Find where the given text appears and provide that cell's center as [X, Y] coordinate. 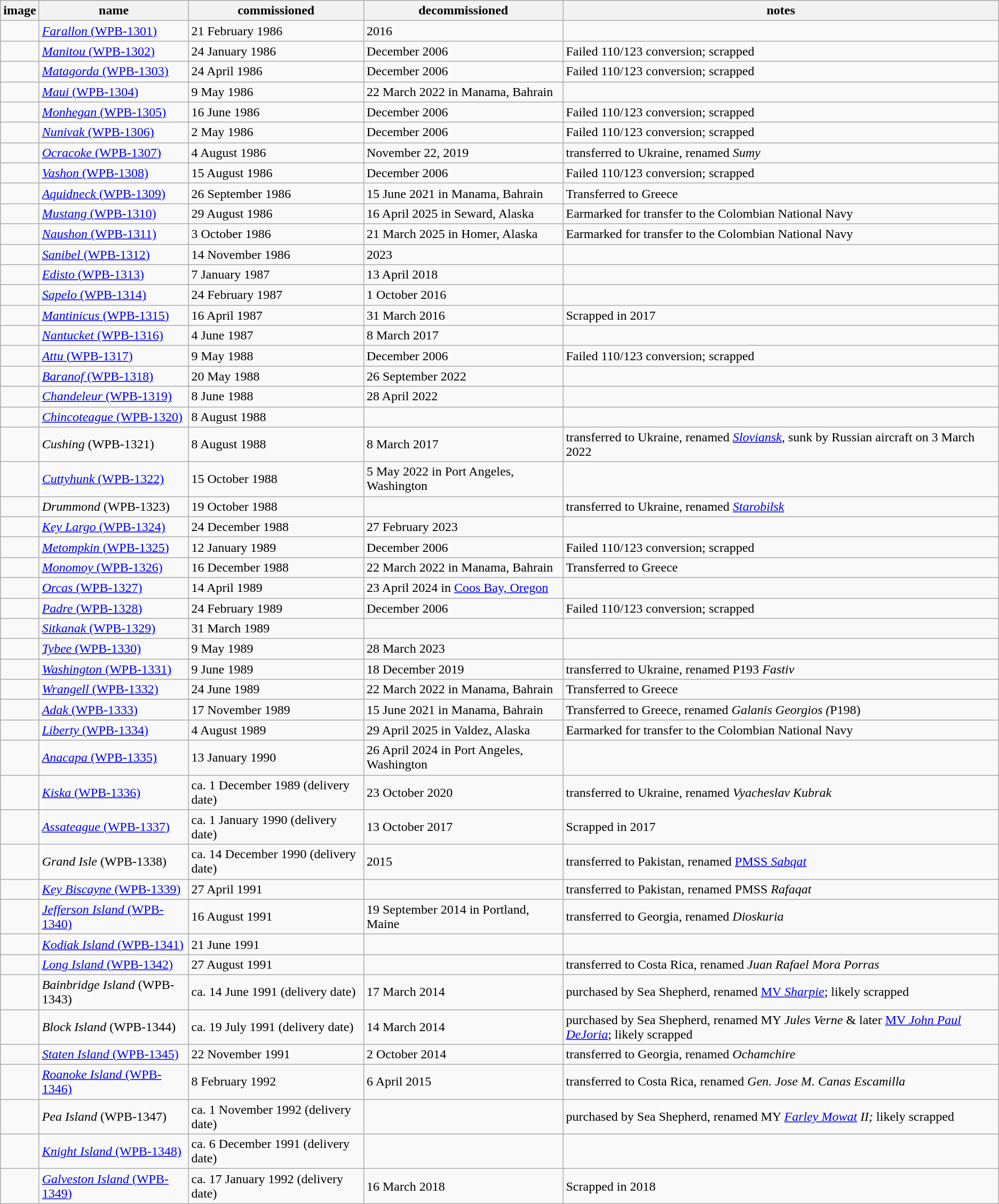
9 May 1989 [276, 649]
Tybee (WPB-1330) [114, 649]
27 August 1991 [276, 964]
Sanibel (WPB-1312) [114, 255]
ca. 1 November 1992 (delivery date) [276, 1116]
Orcas (WPB-1327) [114, 588]
November 22, 2019 [463, 153]
Metompkin (WPB-1325) [114, 547]
26 September 2022 [463, 376]
24 February 1989 [276, 608]
Matagorda (WPB-1303) [114, 72]
Cuttyhunk (WPB-1322) [114, 479]
6 April 2015 [463, 1082]
18 December 2019 [463, 669]
ca. 1 January 1990 (delivery date) [276, 827]
Mantinicus (WPB-1315) [114, 315]
ca. 6 December 1991 (delivery date) [276, 1152]
transferred to Ukraine, renamed Starobilsk [781, 506]
Sapelo (WPB-1314) [114, 295]
2015 [463, 861]
9 June 1989 [276, 669]
7 January 1987 [276, 275]
5 May 2022 in Port Angeles, Washington [463, 479]
2 October 2014 [463, 1055]
Maui (WPB-1304) [114, 92]
19 October 1988 [276, 506]
13 January 1990 [276, 758]
29 August 1986 [276, 213]
23 April 2024 in Coos Bay, Oregon [463, 588]
15 October 1988 [276, 479]
14 November 1986 [276, 255]
24 June 1989 [276, 690]
Transferred to Greece, renamed Galanis Georgios (P198) [781, 710]
ca. 19 July 1991 (delivery date) [276, 1027]
purchased by Sea Shepherd, renamed MY Farley Mowat II; likely scrapped [781, 1116]
Bainbridge Island (WPB-1343) [114, 992]
Liberty (WPB-1334) [114, 730]
transferred to Ukraine, renamed Sloviansk, sunk by Russian aircraft on 3 March 2022 [781, 444]
Roanoke Island (WPB-1346) [114, 1082]
Naushon (WPB-1311) [114, 234]
Adak (WPB-1333) [114, 710]
27 February 2023 [463, 527]
Chincoteague (WPB-1320) [114, 417]
16 December 1988 [276, 567]
26 April 2024 in Port Angeles, Washington [463, 758]
decommissioned [463, 11]
2 May 1986 [276, 132]
Drummond (WPB-1323) [114, 506]
16 April 1987 [276, 315]
Chandeleur (WPB-1319) [114, 397]
transferred to Costa Rica, renamed Juan Rafael Mora Porras [781, 964]
Jefferson Island (WPB-1340) [114, 917]
Galveston Island (WPB-1349) [114, 1186]
Monhegan (WPB-1305) [114, 112]
Grand Isle (WPB-1338) [114, 861]
purchased by Sea Shepherd, renamed MV Sharpie; likely scrapped [781, 992]
28 April 2022 [463, 397]
13 April 2018 [463, 275]
Farallon (WPB-1301) [114, 31]
Block Island (WPB-1344) [114, 1027]
ca. 1 December 1989 (delivery date) [276, 792]
image [20, 11]
Washington (WPB-1331) [114, 669]
name [114, 11]
Ocracoke (WPB-1307) [114, 153]
Knight Island (WPB-1348) [114, 1152]
transferred to Pakistan, renamed PMSS Sabqat [781, 861]
Edisto (WPB-1313) [114, 275]
29 April 2025 in Valdez, Alaska [463, 730]
Kiska (WPB-1336) [114, 792]
commissioned [276, 11]
26 September 1986 [276, 193]
3 October 1986 [276, 234]
9 May 1986 [276, 92]
transferred to Ukraine, renamed P193 Fastiv [781, 669]
31 March 2016 [463, 315]
22 November 1991 [276, 1055]
21 June 1991 [276, 944]
15 August 1986 [276, 173]
Manitou (WPB-1302) [114, 51]
16 March 2018 [463, 1186]
ca. 14 December 1990 (delivery date) [276, 861]
Vashon (WPB-1308) [114, 173]
Key Largo (WPB-1324) [114, 527]
20 May 1988 [276, 376]
Long Island (WPB-1342) [114, 964]
4 June 1987 [276, 336]
Assateague (WPB-1337) [114, 827]
13 October 2017 [463, 827]
Mustang (WPB-1310) [114, 213]
transferred to Ukraine, renamed Vyacheslav Kubrak [781, 792]
notes [781, 11]
31 March 1989 [276, 629]
16 April 2025 in Seward, Alaska [463, 213]
Nunivak (WPB-1306) [114, 132]
Scrapped in 2018 [781, 1186]
Key Biscayne (WPB-1339) [114, 889]
Anacapa (WPB-1335) [114, 758]
Kodiak Island (WPB-1341) [114, 944]
1 October 2016 [463, 295]
Attu (WPB-1317) [114, 356]
2023 [463, 255]
8 February 1992 [276, 1082]
4 August 1989 [276, 730]
19 September 2014 in Portland, Maine [463, 917]
2016 [463, 31]
23 October 2020 [463, 792]
24 January 1986 [276, 51]
17 March 2014 [463, 992]
21 March 2025 in Homer, Alaska [463, 234]
8 June 1988 [276, 397]
transferred to Costa Rica, renamed Gen. Jose M. Canas Escamilla [781, 1082]
Padre (WPB-1328) [114, 608]
Nantucket (WPB-1316) [114, 336]
Sitkanak (WPB-1329) [114, 629]
24 February 1987 [276, 295]
Wrangell (WPB-1332) [114, 690]
Monomoy (WPB-1326) [114, 567]
transferred to Pakistan, renamed PMSS Rafaqat [781, 889]
Pea Island (WPB-1347) [114, 1116]
ca. 17 January 1992 (delivery date) [276, 1186]
4 August 1986 [276, 153]
24 April 1986 [276, 72]
24 December 1988 [276, 527]
Cushing (WPB-1321) [114, 444]
17 November 1989 [276, 710]
purchased by Sea Shepherd, renamed MY Jules Verne & later MV John Paul DeJoria; likely scrapped [781, 1027]
ca. 14 June 1991 (delivery date) [276, 992]
transferred to Georgia, renamed Ochamchire [781, 1055]
16 June 1986 [276, 112]
9 May 1988 [276, 356]
transferred to Ukraine, renamed Sumy [781, 153]
Baranof (WPB-1318) [114, 376]
Staten Island (WPB-1345) [114, 1055]
Aquidneck (WPB-1309) [114, 193]
14 March 2014 [463, 1027]
transferred to Georgia, renamed Dioskuria [781, 917]
28 March 2023 [463, 649]
16 August 1991 [276, 917]
12 January 1989 [276, 547]
14 April 1989 [276, 588]
21 February 1986 [276, 31]
27 April 1991 [276, 889]
